Determine the [X, Y] coordinate at the center of the cell enclosing the given text.  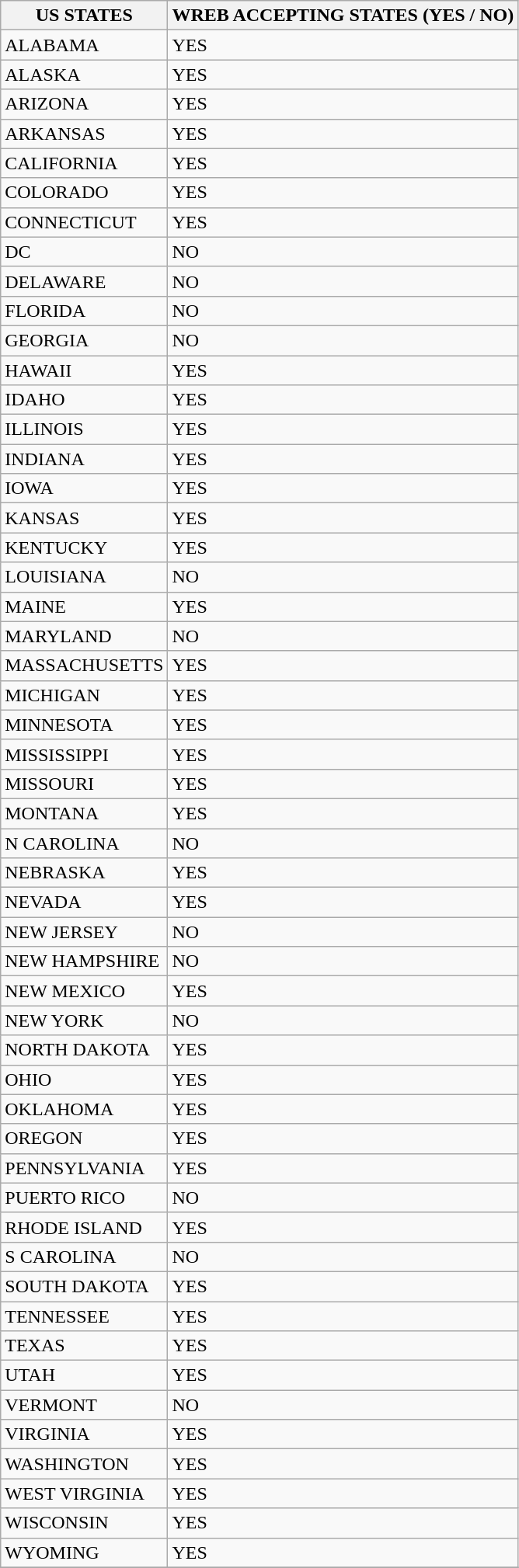
OHIO [84, 1080]
PUERTO RICO [84, 1198]
LOUISIANA [84, 577]
CONNECTICUT [84, 222]
UTAH [84, 1375]
ALASKA [84, 75]
WYOMING [84, 1552]
MISSISSIPPI [84, 754]
NORTH DAKOTA [84, 1050]
HAWAII [84, 370]
CALIFORNIA [84, 163]
WREB ACCEPTING STATES (YES / NO) [343, 16]
KENTUCKY [84, 548]
NEW HAMPSHIRE [84, 961]
NEBRASKA [84, 873]
WISCONSIN [84, 1523]
WEST VIRGINIA [84, 1493]
NEVADA [84, 902]
RHODE ISLAND [84, 1227]
MARYLAND [84, 636]
DC [84, 252]
US STATES [84, 16]
MAINE [84, 607]
OKLAHOMA [84, 1109]
MINNESOTA [84, 725]
IDAHO [84, 400]
ILLINOIS [84, 429]
N CAROLINA [84, 843]
COLORADO [84, 193]
VERMONT [84, 1405]
GEORGIA [84, 340]
S CAROLINA [84, 1257]
NEW MEXICO [84, 991]
FLORIDA [84, 311]
TENNESSEE [84, 1316]
MICHIGAN [84, 695]
WASHINGTON [84, 1464]
MISSOURI [84, 784]
ARKANSAS [84, 134]
ARIZONA [84, 104]
NEW JERSEY [84, 932]
MONTANA [84, 813]
IOWA [84, 488]
KANSAS [84, 518]
INDIANA [84, 459]
PENNSYLVANIA [84, 1168]
SOUTH DAKOTA [84, 1286]
DELAWARE [84, 281]
MASSACHUSETTS [84, 666]
TEXAS [84, 1346]
OREGON [84, 1139]
NEW YORK [84, 1020]
VIRGINIA [84, 1434]
ALABAMA [84, 45]
